Output the [X, Y] coordinate of the center of the cell containing the given text.  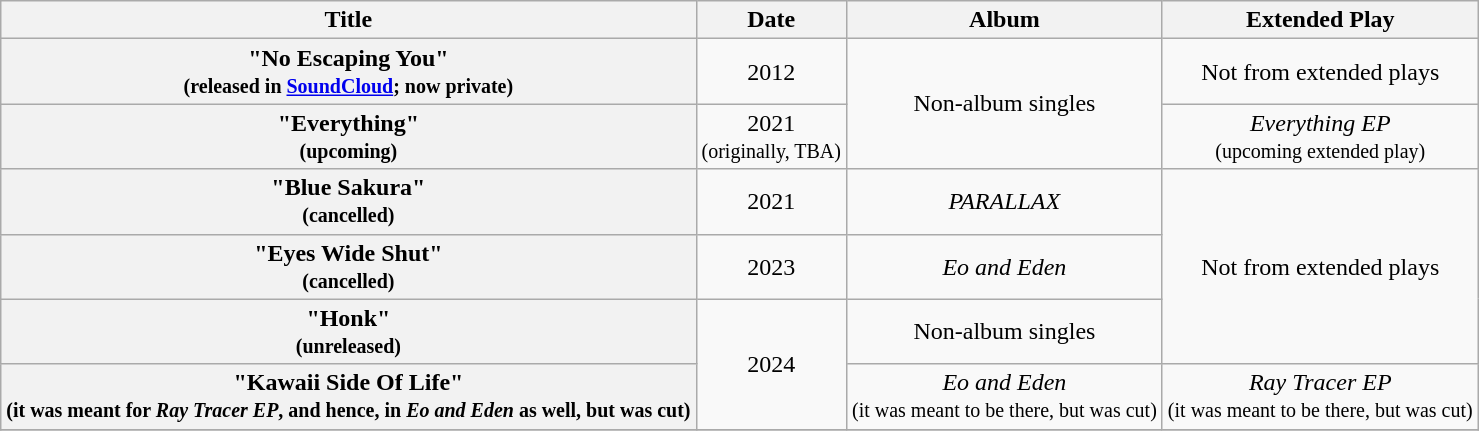
Date [771, 20]
2024 [771, 364]
"No Escaping You" (released in SoundCloud; now private) [348, 72]
Eo and Eden [1004, 266]
2021 [771, 202]
Ray Tracer EP (it was meant to be there, but was cut) [1320, 396]
Album [1004, 20]
PARALLAX [1004, 202]
2023 [771, 266]
Eo and Eden (it was meant to be there, but was cut) [1004, 396]
Title [348, 20]
Extended Play [1320, 20]
"Everything" (upcoming) [348, 136]
"Blue Sakura" (cancelled) [348, 202]
"Honk" (unreleased) [348, 332]
2021 (originally, TBA) [771, 136]
"Kawaii Side Of Life" (it was meant for Ray Tracer EP, and hence, in Eo and Eden as well, but was cut) [348, 396]
"Eyes Wide Shut" (cancelled) [348, 266]
Everything EP (upcoming extended play) [1320, 136]
2012 [771, 72]
